Determine the [X, Y] coordinate at the center of the cell enclosing the given text.  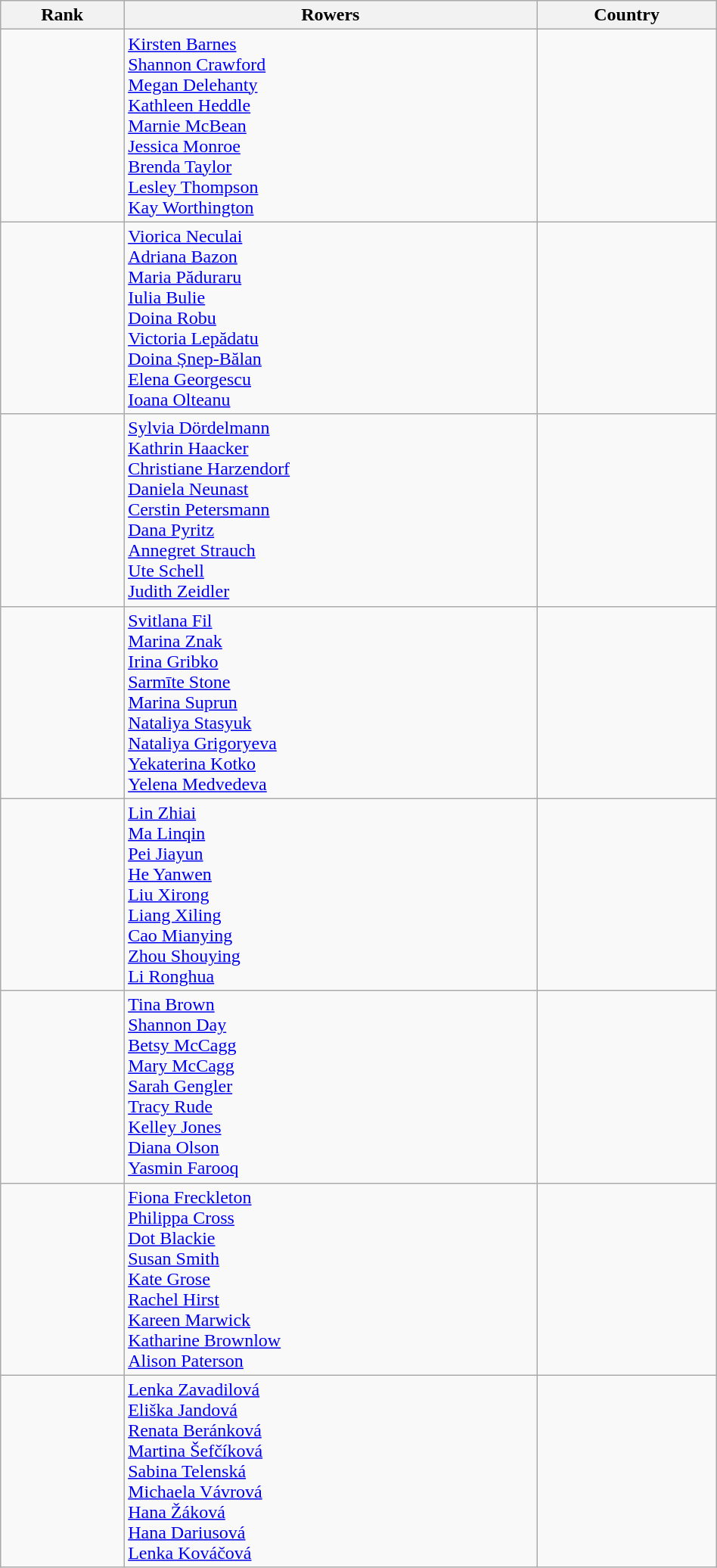
Country [626, 15]
Kirsten BarnesShannon CrawfordMegan DelehantyKathleen HeddleMarnie McBeanJessica MonroeBrenda TaylorLesley ThompsonKay Worthington [331, 126]
Rowers [331, 15]
Lenka ZavadilováEliška JandováRenata BeránkováMartina ŠefčíkováSabina TelenskáMichaela VávrováHana ŽákováHana DariusováLenka Kováčová [331, 1471]
Fiona FreckletonPhilippa CrossDot BlackieSusan SmithKate GroseRachel HirstKareen MarwickKatharine BrownlowAlison Paterson [331, 1279]
Svitlana FilMarina ZnakIrina GribkoSarmīte StoneMarina SuprunNataliya StasyukNataliya GrigoryevaYekaterina KotkoYelena Medvedeva [331, 702]
Sylvia DördelmannKathrin HaackerChristiane HarzendorfDaniela NeunastCerstin PetersmannDana PyritzAnnegret StrauchUte SchellJudith Zeidler [331, 510]
Tina BrownShannon DayBetsy McCaggMary McCaggSarah GenglerTracy RudeKelley JonesDiana OlsonYasmin Farooq [331, 1087]
Viorica NeculaiAdriana BazonMaria PăduraruIulia BulieDoina RobuVictoria LepădatuDoina Șnep-BălanElena GeorgescuIoana Olteanu [331, 318]
Lin ZhiaiMa LinqinPei JiayunHe YanwenLiu XirongLiang XilingCao MianyingZhou ShouyingLi Ronghua [331, 894]
Rank [62, 15]
